Search for the cell housing the specified text and yield its [X, Y] center coordinate. 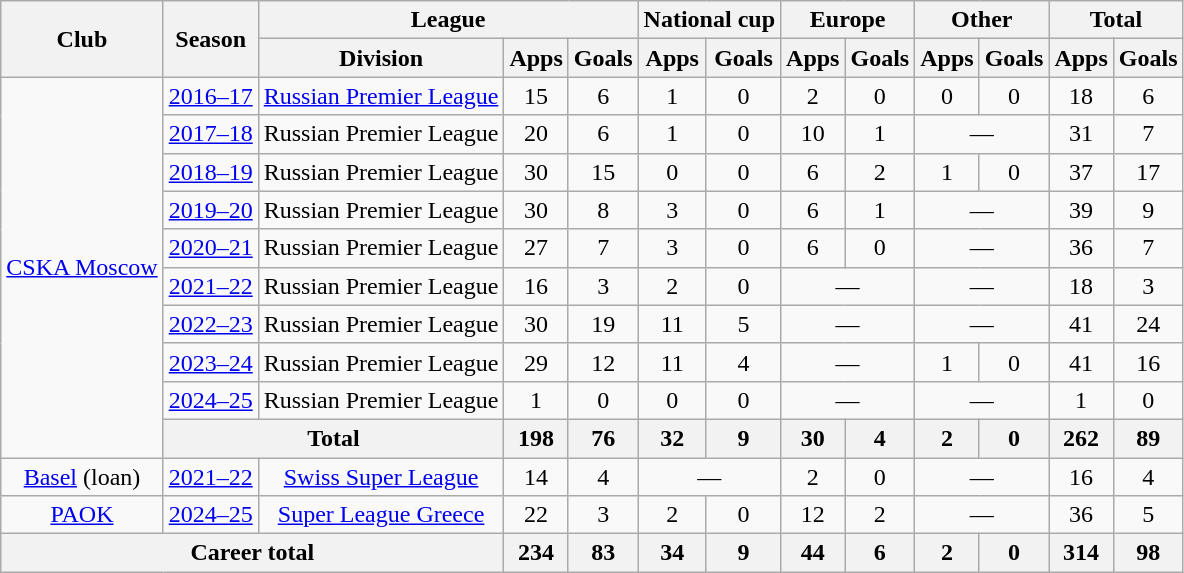
44 [813, 553]
League [448, 20]
Basel (loan) [82, 477]
Other [982, 20]
2016–17 [210, 96]
2019–20 [210, 210]
89 [1148, 438]
Club [82, 39]
17 [1148, 172]
2017–18 [210, 134]
Career total [252, 553]
14 [536, 477]
Swiss Super League [381, 477]
Division [381, 58]
29 [536, 362]
83 [603, 553]
8 [603, 210]
Europe [848, 20]
39 [1081, 210]
19 [603, 324]
98 [1148, 553]
20 [536, 134]
27 [536, 248]
34 [672, 553]
National cup [709, 20]
314 [1081, 553]
CSKA Moscow [82, 268]
198 [536, 438]
2018–19 [210, 172]
2022–23 [210, 324]
10 [813, 134]
234 [536, 553]
262 [1081, 438]
22 [536, 515]
PAOK [82, 515]
76 [603, 438]
2020–21 [210, 248]
32 [672, 438]
Super League Greece [381, 515]
37 [1081, 172]
Season [210, 39]
31 [1081, 134]
2023–24 [210, 362]
24 [1148, 324]
